Capture the cell that displays the provided text and extract its [X, Y] central coordinate. 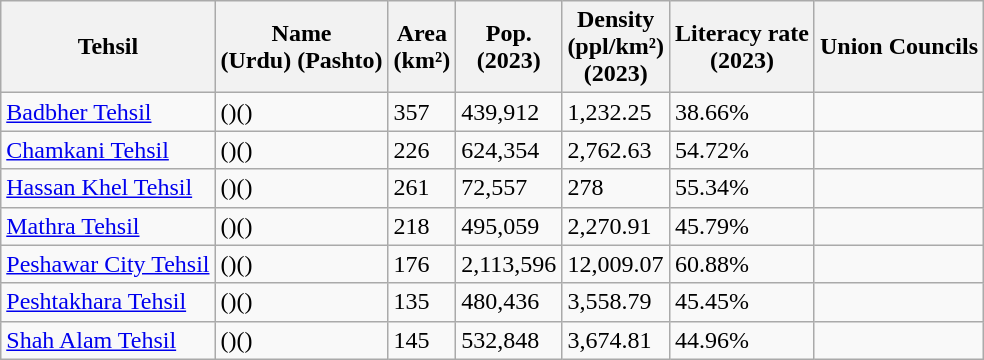
226 [422, 150]
176 [422, 264]
Chamkani Tehsil [108, 150]
Tehsil [108, 47]
72,557 [509, 188]
480,436 [509, 302]
439,912 [509, 112]
Pop.(2023) [509, 47]
Name(Urdu) (Pashto) [302, 47]
357 [422, 112]
54.72% [742, 150]
Union Councils [898, 47]
12,009.07 [616, 264]
44.96% [742, 340]
Badbher Tehsil [108, 112]
45.45% [742, 302]
38.66% [742, 112]
532,848 [509, 340]
495,059 [509, 226]
3,558.79 [616, 302]
218 [422, 226]
3,674.81 [616, 340]
2,113,596 [509, 264]
2,270.91 [616, 226]
Mathra Tehsil [108, 226]
278 [616, 188]
Density(ppl/km²)(2023) [616, 47]
624,354 [509, 150]
135 [422, 302]
1,232.25 [616, 112]
Area(km²) [422, 47]
45.79% [742, 226]
Hassan Khel Tehsil [108, 188]
2,762.63 [616, 150]
Peshtakhara Tehsil [108, 302]
60.88% [742, 264]
Literacy rate(2023) [742, 47]
145 [422, 340]
Peshawar City Tehsil [108, 264]
55.34% [742, 188]
261 [422, 188]
Shah Alam Tehsil [108, 340]
